Return the [x, y] coordinate for the center point of the cell that contains the specified text.  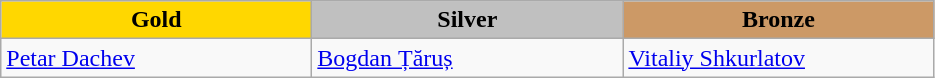
Bronze [778, 20]
Silver [468, 20]
Vitaliy Shkurlatov [778, 58]
Bogdan Țăruș [468, 58]
Petar Dachev [156, 58]
Gold [156, 20]
